Identify which cell holds the provided text, then report its (X, Y) central coordinate. 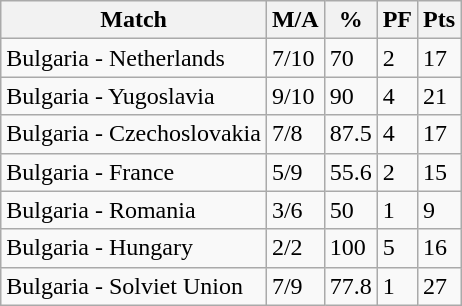
3/6 (295, 210)
16 (440, 248)
2/2 (295, 248)
M/A (295, 20)
Bulgaria - Yugoslavia (134, 96)
9/10 (295, 96)
Pts (440, 20)
21 (440, 96)
Bulgaria - Hungary (134, 248)
7/10 (295, 58)
Bulgaria - Czechoslovakia (134, 134)
5 (397, 248)
Bulgaria - Solviet Union (134, 286)
50 (350, 210)
Bulgaria - France (134, 172)
5/9 (295, 172)
87.5 (350, 134)
PF (397, 20)
9 (440, 210)
Bulgaria - Netherlands (134, 58)
Match (134, 20)
7/9 (295, 286)
27 (440, 286)
100 (350, 248)
90 (350, 96)
70 (350, 58)
55.6 (350, 172)
7/8 (295, 134)
15 (440, 172)
Bulgaria - Romania (134, 210)
% (350, 20)
77.8 (350, 286)
